Find where the given text appears and provide that cell's center as (x, y) coordinate. 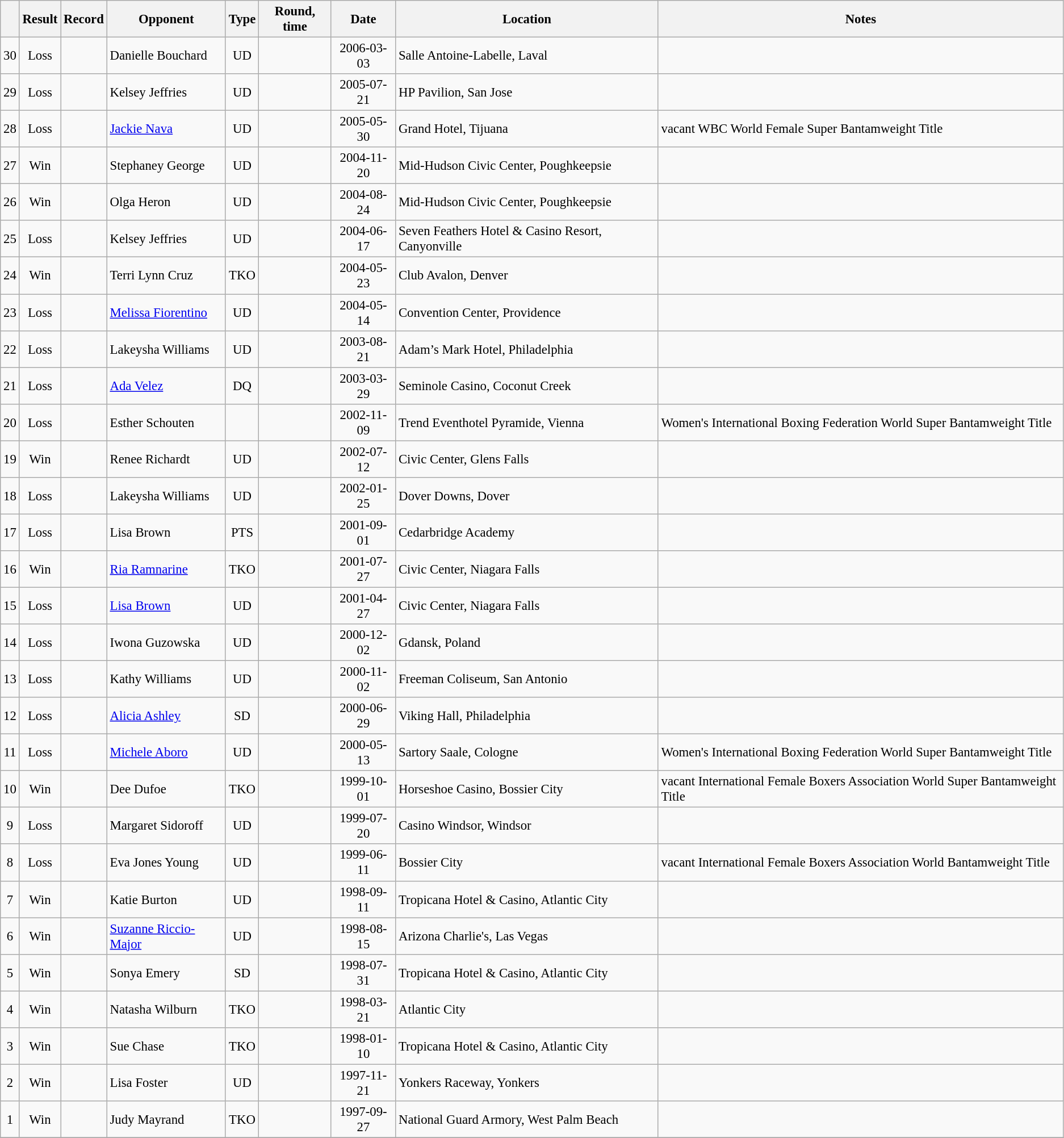
9 (10, 826)
13 (10, 679)
Sonya Emery (166, 972)
1998-08-15 (363, 936)
4 (10, 1010)
Michele Aboro (166, 753)
30 (10, 56)
Judy Mayrand (166, 1120)
Grand Hotel, Tijuana (527, 129)
vacant WBC World Female Super Bantamweight Title (861, 129)
2003-03-29 (363, 386)
2005-05-30 (363, 129)
Result (40, 19)
Ada Velez (166, 386)
5 (10, 972)
Renee Richardt (166, 459)
Suzanne Riccio-Major (166, 936)
Adam’s Mark Hotel, Philadelphia (527, 349)
11 (10, 753)
2002-07-12 (363, 459)
2004-05-23 (363, 276)
1998-09-11 (363, 899)
2004-08-24 (363, 202)
Sue Chase (166, 1046)
Date (363, 19)
1997-11-21 (363, 1082)
Kathy Williams (166, 679)
Margaret Sidoroff (166, 826)
Katie Burton (166, 899)
8 (10, 863)
Type (242, 19)
Salle Antoine-Labelle, Laval (527, 56)
Stephaney George (166, 166)
2000-06-29 (363, 716)
vacant International Female Boxers Association World Super Bantamweight Title (861, 789)
2 (10, 1082)
Alicia Ashley (166, 716)
2001-07-27 (363, 569)
Cedarbridge Academy (527, 533)
22 (10, 349)
1998-03-21 (363, 1010)
Ria Ramnarine (166, 569)
20 (10, 422)
15 (10, 605)
Seminole Casino, Coconut Creek (527, 386)
16 (10, 569)
Danielle Bouchard (166, 56)
29 (10, 92)
1998-07-31 (363, 972)
Civic Center, Glens Falls (527, 459)
21 (10, 386)
1997-09-27 (363, 1120)
2004-11-20 (363, 166)
Record (84, 19)
Bossier City (527, 863)
Viking Hall, Philadelphia (527, 716)
24 (10, 276)
Horseshoe Casino, Bossier City (527, 789)
Gdansk, Poland (527, 643)
12 (10, 716)
1999-06-11 (363, 863)
HP Pavilion, San Jose (527, 92)
2000-05-13 (363, 753)
1999-10-01 (363, 789)
2002-11-09 (363, 422)
1999-07-20 (363, 826)
18 (10, 496)
2004-05-14 (363, 312)
2000-12-02 (363, 643)
Dee Dufoe (166, 789)
Iwona Guzowska (166, 643)
25 (10, 239)
2000-11-02 (363, 679)
Seven Feathers Hotel & Casino Resort, Canyonville (527, 239)
Casino Windsor, Windsor (527, 826)
23 (10, 312)
14 (10, 643)
Freeman Coliseum, San Antonio (527, 679)
Atlantic City (527, 1010)
Jackie Nava (166, 129)
2002-01-25 (363, 496)
Opponent (166, 19)
2001-09-01 (363, 533)
Convention Center, Providence (527, 312)
Location (527, 19)
vacant International Female Boxers Association World Bantamweight Title (861, 863)
DQ (242, 386)
7 (10, 899)
1 (10, 1120)
Notes (861, 19)
Club Avalon, Denver (527, 276)
Natasha Wilburn (166, 1010)
28 (10, 129)
Lisa Foster (166, 1082)
Dover Downs, Dover (527, 496)
27 (10, 166)
17 (10, 533)
National Guard Armory, West Palm Beach (527, 1120)
Melissa Fiorentino (166, 312)
Olga Heron (166, 202)
Round, time (295, 19)
Trend Eventhotel Pyramide, Vienna (527, 422)
2006-03-03 (363, 56)
1998-01-10 (363, 1046)
2003-08-21 (363, 349)
2001-04-27 (363, 605)
6 (10, 936)
Esther Schouten (166, 422)
19 (10, 459)
2004-06-17 (363, 239)
10 (10, 789)
3 (10, 1046)
Terri Lynn Cruz (166, 276)
Yonkers Raceway, Yonkers (527, 1082)
26 (10, 202)
PTS (242, 533)
2005-07-21 (363, 92)
Arizona Charlie's, Las Vegas (527, 936)
Sartory Saale, Cologne (527, 753)
Eva Jones Young (166, 863)
